Output the [X, Y] coordinate of the center of the cell containing the given text.  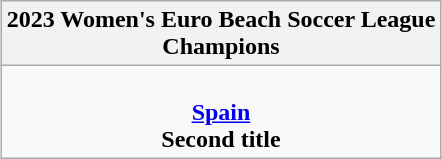
SpainSecond title [221, 112]
2023 Women's Euro Beach Soccer LeagueChampions [221, 34]
